Determine the (x, y) coordinate at the center of the cell enclosing the given text.  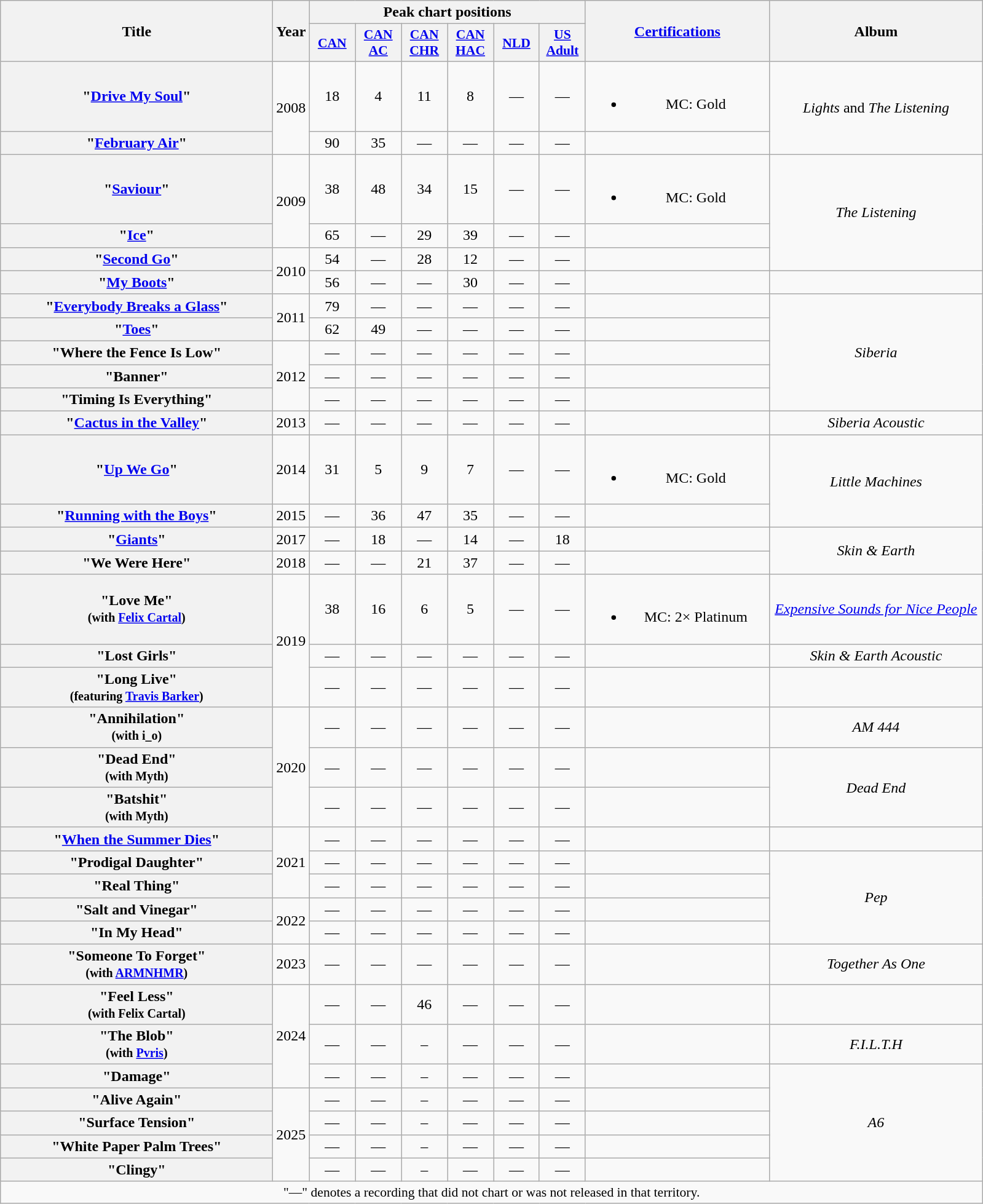
"Prodigal Daughter" (136, 862)
"Real Thing" (136, 885)
2014 (291, 470)
"Everybody Breaks a Glass" (136, 306)
21 (424, 563)
CAN AC (379, 43)
"Where the Fence Is Low" (136, 352)
"Saviour" (136, 189)
Expensive Sounds for Nice People (875, 609)
Lights and The Listening (875, 108)
62 (332, 329)
48 (379, 189)
2018 (291, 563)
"Someone To Forget" (with ARMNHMR) (136, 964)
31 (332, 470)
"Second Go" (136, 259)
Dead End (875, 787)
2020 (291, 767)
"Ice" (136, 236)
49 (379, 329)
36 (379, 516)
15 (471, 189)
"Giants" (136, 539)
28 (424, 259)
2023 (291, 964)
USAdult (562, 43)
Peak chart positions (448, 12)
"Banner" (136, 376)
39 (471, 236)
Album (875, 31)
9 (424, 470)
37 (471, 563)
MC: 2× Platinum (677, 609)
"Surface Tension" (136, 1123)
8 (471, 96)
Title (136, 31)
2017 (291, 539)
6 (424, 609)
"Toes" (136, 329)
4 (379, 96)
54 (332, 259)
2019 (291, 641)
Siberia Acoustic (875, 423)
"We Were Here" (136, 563)
"Cactus in the Valley" (136, 423)
"—" denotes a recording that did not chart or was not released in that territory. (492, 1192)
"Running with the Boys" (136, 516)
F.I.L.T.H (875, 1044)
Skin & Earth Acoustic (875, 655)
29 (424, 236)
Certifications (677, 31)
"February Air" (136, 143)
"My Boots" (136, 282)
2022 (291, 921)
2021 (291, 862)
"Annihilation"(with i_o) (136, 727)
2008 (291, 108)
"Feel Less"(with Felix Cartal) (136, 1005)
The Listening (875, 213)
Pep (875, 897)
"Damage" (136, 1076)
2015 (291, 516)
NLD (516, 43)
"Drive My Soul" (136, 96)
CAN CHR (424, 43)
2025 (291, 1135)
65 (332, 236)
47 (424, 516)
CAN HAC (471, 43)
2009 (291, 200)
"Batshit"(with Myth) (136, 807)
30 (471, 282)
2010 (291, 271)
90 (332, 143)
"When the Summer Dies" (136, 839)
2024 (291, 1036)
11 (424, 96)
"Dead End"(with Myth) (136, 767)
"Up We Go" (136, 470)
14 (471, 539)
A6 (875, 1123)
"The Blob"(with Pvris) (136, 1044)
12 (471, 259)
"Long Live"(featuring Travis Barker) (136, 687)
2012 (291, 376)
Year (291, 31)
Together As One (875, 964)
"Alive Again" (136, 1099)
56 (332, 282)
7 (471, 470)
Little Machines (875, 481)
2011 (291, 317)
"White Paper Palm Trees" (136, 1146)
AM 444 (875, 727)
2013 (291, 423)
CAN (332, 43)
"In My Head" (136, 933)
46 (424, 1005)
"Love Me"(with Felix Cartal) (136, 609)
16 (379, 609)
"Lost Girls" (136, 655)
Siberia (875, 352)
34 (424, 189)
79 (332, 306)
Skin & Earth (875, 551)
"Timing Is Everything" (136, 400)
"Salt and Vinegar" (136, 909)
"Clingy" (136, 1170)
